Extract the [X, Y] coordinate from the center of the cell holding the provided text.  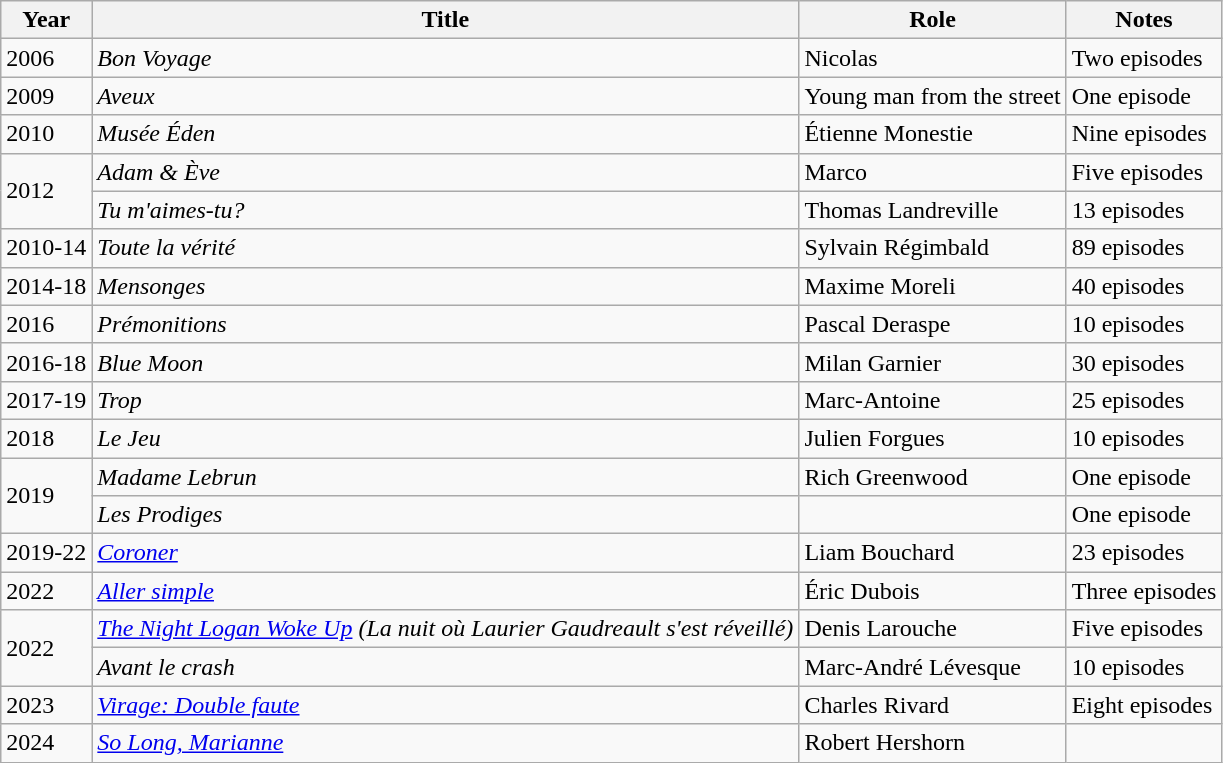
Aveux [446, 96]
Mensonges [446, 286]
89 episodes [1144, 248]
Marco [932, 172]
Virage: Double faute [446, 705]
2006 [46, 58]
Musée Éden [446, 134]
Trop [446, 400]
Milan Garnier [932, 362]
Three episodes [1144, 591]
Notes [1144, 20]
2016 [46, 324]
Role [932, 20]
2010-14 [46, 248]
Blue Moon [446, 362]
2014-18 [46, 286]
Prémonitions [446, 324]
2019 [46, 496]
2016-18 [46, 362]
2017-19 [46, 400]
Avant le crash [446, 667]
Sylvain Régimbald [932, 248]
Nine episodes [1144, 134]
40 episodes [1144, 286]
Aller simple [446, 591]
Nicolas [932, 58]
Rich Greenwood [932, 477]
2019-22 [46, 553]
Éric Dubois [932, 591]
Madame Lebrun [446, 477]
Marc-Antoine [932, 400]
Pascal Deraspe [932, 324]
2024 [46, 743]
Liam Bouchard [932, 553]
Toute la vérité [446, 248]
So Long, Marianne [446, 743]
Coroner [446, 553]
Adam & Ève [446, 172]
Julien Forgues [932, 438]
13 episodes [1144, 210]
Les Prodiges [446, 515]
Title [446, 20]
The Night Logan Woke Up (La nuit où Laurier Gaudreault s'est réveillé) [446, 629]
Tu m'aimes-tu? [446, 210]
Denis Larouche [932, 629]
Charles Rivard [932, 705]
Eight episodes [1144, 705]
2010 [46, 134]
2023 [46, 705]
Thomas Landreville [932, 210]
Marc-André Lévesque [932, 667]
Étienne Monestie [932, 134]
Bon Voyage [446, 58]
2018 [46, 438]
Year [46, 20]
Two episodes [1144, 58]
2009 [46, 96]
25 episodes [1144, 400]
2012 [46, 191]
23 episodes [1144, 553]
Robert Hershorn [932, 743]
30 episodes [1144, 362]
Le Jeu [446, 438]
Young man from the street [932, 96]
Maxime Moreli [932, 286]
